Identify which cell holds the provided text, then report its [X, Y] central coordinate. 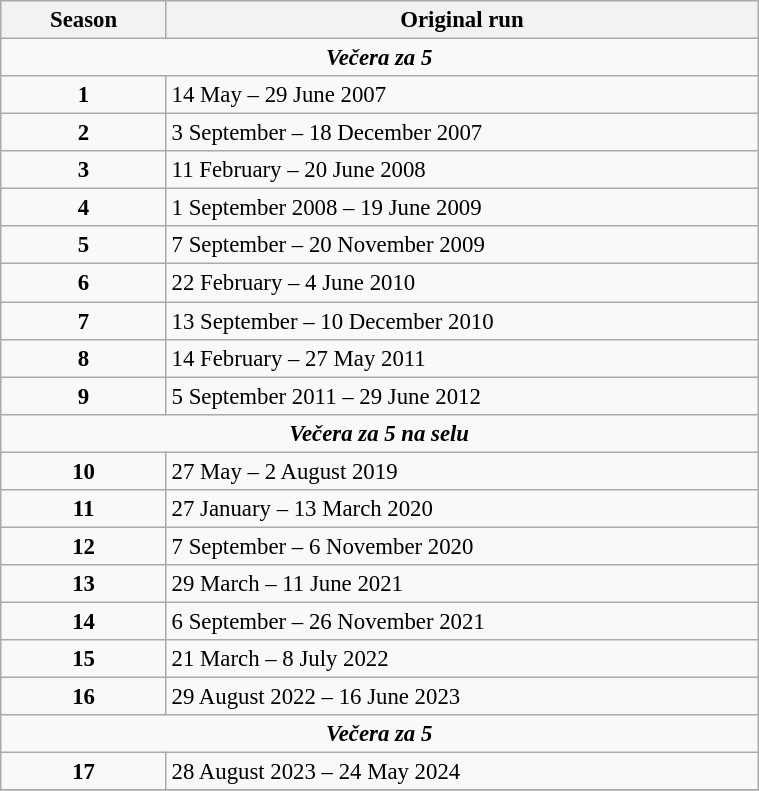
13 [84, 584]
28 August 2023 – 24 May 2024 [462, 772]
1 September 2008 – 19 June 2009 [462, 208]
13 September – 10 December 2010 [462, 321]
11 February – 20 June 2008 [462, 170]
29 March – 11 June 2021 [462, 584]
10 [84, 471]
Season [84, 20]
6 September – 26 November 2021 [462, 621]
27 January – 13 March 2020 [462, 509]
6 [84, 283]
15 [84, 659]
7 September – 6 November 2020 [462, 546]
5 [84, 245]
29 August 2022 – 16 June 2023 [462, 697]
7 September – 20 November 2009 [462, 245]
22 February – 4 June 2010 [462, 283]
16 [84, 697]
Original run [462, 20]
14 May – 29 June 2007 [462, 95]
7 [84, 321]
27 May – 2 August 2019 [462, 471]
17 [84, 772]
2 [84, 133]
3 [84, 170]
14 [84, 621]
3 September – 18 December 2007 [462, 133]
12 [84, 546]
14 February – 27 May 2011 [462, 358]
Večera za 5 na selu [380, 433]
4 [84, 208]
1 [84, 95]
8 [84, 358]
5 September 2011 – 29 June 2012 [462, 396]
11 [84, 509]
9 [84, 396]
21 March – 8 July 2022 [462, 659]
